Scan for the cell matching the given text and deliver its (X, Y) coordinate at center. 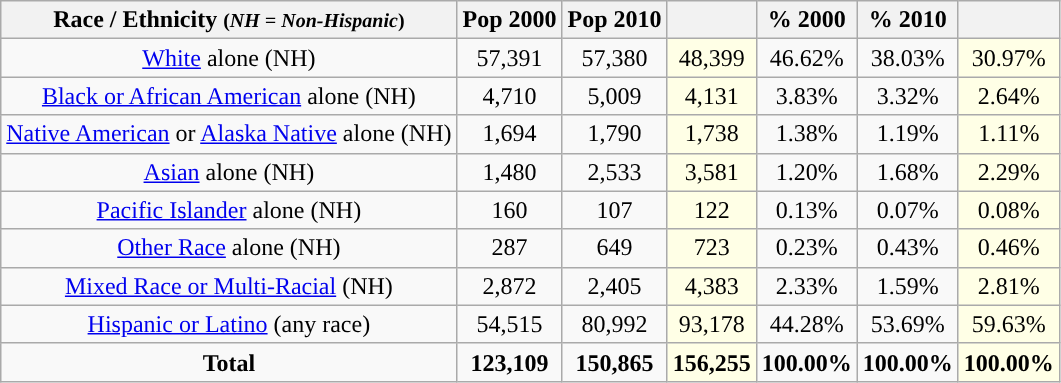
123,109 (510, 362)
38.03% (908, 58)
4,383 (712, 286)
Race / Ethnicity (NH = Non-Hispanic) (229, 20)
3,581 (712, 172)
107 (614, 210)
Total (229, 362)
Pop 2000 (510, 20)
1,694 (510, 134)
0.13% (806, 210)
57,380 (614, 58)
Pacific Islander alone (NH) (229, 210)
0.07% (908, 210)
57,391 (510, 58)
Asian alone (NH) (229, 172)
122 (712, 210)
Mixed Race or Multi-Racial (NH) (229, 286)
Hispanic or Latino (any race) (229, 324)
1,480 (510, 172)
1.38% (806, 134)
54,515 (510, 324)
44.28% (806, 324)
59.63% (1008, 324)
30.97% (1008, 58)
2.64% (1008, 96)
2,872 (510, 286)
150,865 (614, 362)
% 2000 (806, 20)
0.43% (908, 248)
80,992 (614, 324)
2.33% (806, 286)
1.59% (908, 286)
4,131 (712, 96)
1.11% (1008, 134)
0.23% (806, 248)
0.46% (1008, 248)
1,738 (712, 134)
0.08% (1008, 210)
Native American or Alaska Native alone (NH) (229, 134)
White alone (NH) (229, 58)
1.20% (806, 172)
% 2010 (908, 20)
1,790 (614, 134)
46.62% (806, 58)
2.81% (1008, 286)
53.69% (908, 324)
3.83% (806, 96)
723 (712, 248)
Other Race alone (NH) (229, 248)
156,255 (712, 362)
649 (614, 248)
2.29% (1008, 172)
2,405 (614, 286)
160 (510, 210)
48,399 (712, 58)
287 (510, 248)
1.68% (908, 172)
1.19% (908, 134)
5,009 (614, 96)
Pop 2010 (614, 20)
Black or African American alone (NH) (229, 96)
4,710 (510, 96)
93,178 (712, 324)
3.32% (908, 96)
2,533 (614, 172)
